Provide the (X, Y) coordinate of the cell's center where the given text is located.  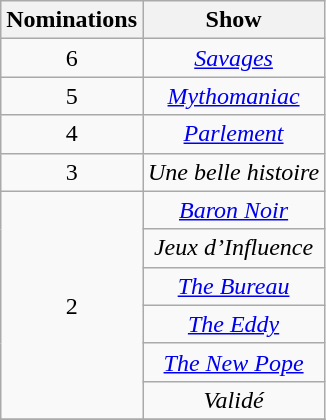
Jeux d’Influence (233, 248)
Savages (233, 58)
Baron Noir (233, 210)
Show (233, 20)
Parlement (233, 134)
3 (72, 172)
2 (72, 305)
Mythomaniac (233, 96)
The New Pope (233, 362)
5 (72, 96)
6 (72, 58)
The Bureau (233, 286)
The Eddy (233, 324)
Nominations (72, 20)
4 (72, 134)
Une belle histoire (233, 172)
Validé (233, 400)
